Search for the cell housing the specified text and yield its (X, Y) center coordinate. 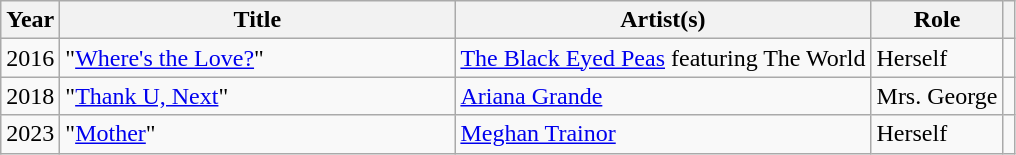
Year (30, 20)
"Thank U, Next" (258, 96)
Mrs. George (937, 96)
Ariana Grande (663, 96)
2023 (30, 134)
"Where's the Love?" (258, 58)
"Mother" (258, 134)
Role (937, 20)
Title (258, 20)
Artist(s) (663, 20)
2018 (30, 96)
Meghan Trainor (663, 134)
2016 (30, 58)
The Black Eyed Peas featuring The World (663, 58)
